Determine the [X, Y] coordinate at the center of the cell enclosing the given text.  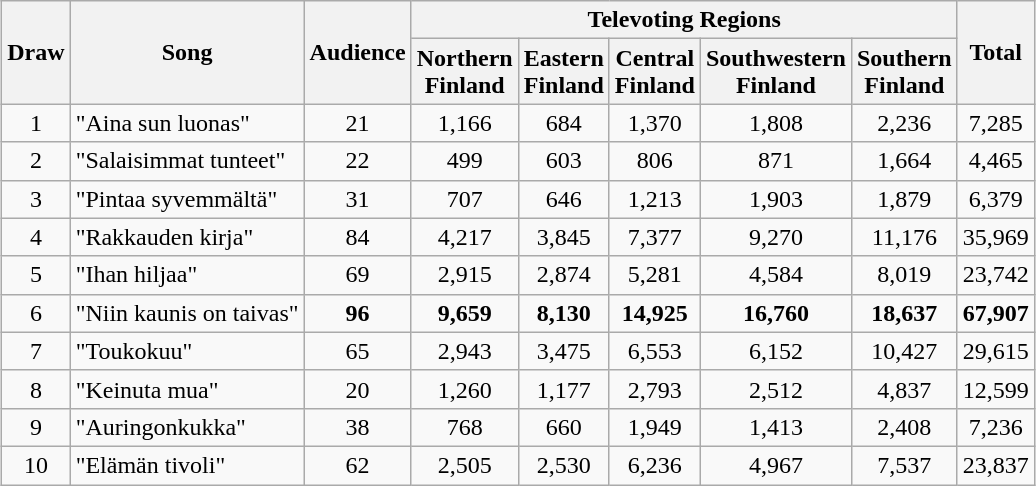
11,176 [904, 237]
2,793 [654, 389]
31 [358, 199]
"Aina sun luonas" [187, 123]
9,659 [464, 313]
7,377 [654, 237]
14,925 [654, 313]
23,742 [996, 275]
96 [358, 313]
"Auringonkukka" [187, 427]
22 [358, 161]
2,408 [904, 427]
7 [36, 351]
38 [358, 427]
2,505 [464, 465]
84 [358, 237]
7,285 [996, 123]
23,837 [996, 465]
9,270 [776, 237]
65 [358, 351]
CentralFinland [654, 72]
Draw [36, 52]
7,537 [904, 465]
2,915 [464, 275]
"Ihan hiljaa" [187, 275]
Audience [358, 52]
646 [564, 199]
499 [464, 161]
7,236 [996, 427]
1,664 [904, 161]
4,967 [776, 465]
1 [36, 123]
1,166 [464, 123]
4,584 [776, 275]
"Niin kaunis on taivas" [187, 313]
2 [36, 161]
1,808 [776, 123]
4,837 [904, 389]
871 [776, 161]
10 [36, 465]
4 [36, 237]
8,130 [564, 313]
768 [464, 427]
8,019 [904, 275]
4,465 [996, 161]
Televoting Regions [684, 20]
69 [358, 275]
1,260 [464, 389]
4,217 [464, 237]
EasternFinland [564, 72]
1,213 [654, 199]
"Toukokuu" [187, 351]
2,236 [904, 123]
5 [36, 275]
Total [996, 52]
20 [358, 389]
SouthernFinland [904, 72]
2,512 [776, 389]
684 [564, 123]
"Keinuta mua" [187, 389]
21 [358, 123]
"Pintaa syvemmältä" [187, 199]
5,281 [654, 275]
"Salaisimmat tunteet" [187, 161]
35,969 [996, 237]
3,845 [564, 237]
603 [564, 161]
707 [464, 199]
1,177 [564, 389]
1,949 [654, 427]
2,874 [564, 275]
6 [36, 313]
SouthwesternFinland [776, 72]
1,903 [776, 199]
8 [36, 389]
6,553 [654, 351]
"Elämän tivoli" [187, 465]
62 [358, 465]
16,760 [776, 313]
1,879 [904, 199]
"Rakkauden kirja" [187, 237]
3,475 [564, 351]
3 [36, 199]
6,379 [996, 199]
2,943 [464, 351]
6,152 [776, 351]
806 [654, 161]
9 [36, 427]
660 [564, 427]
NorthernFinland [464, 72]
18,637 [904, 313]
10,427 [904, 351]
2,530 [564, 465]
1,370 [654, 123]
67,907 [996, 313]
6,236 [654, 465]
12,599 [996, 389]
1,413 [776, 427]
29,615 [996, 351]
Song [187, 52]
